Scan for the cell matching the given text and deliver its (x, y) coordinate at center. 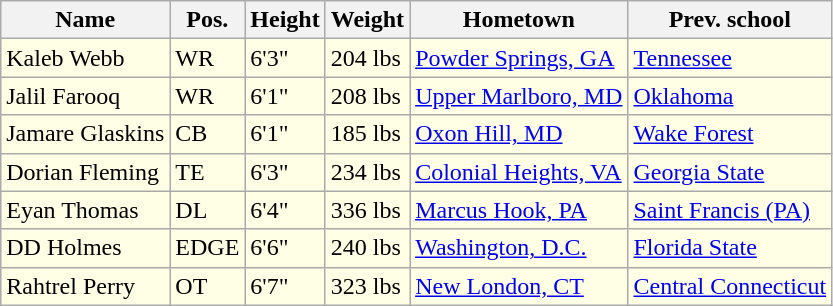
EDGE (208, 248)
Rahtrel Perry (86, 286)
Oxon Hill, MD (519, 134)
DL (208, 210)
Prev. school (730, 20)
Central Connecticut (730, 286)
234 lbs (367, 172)
323 lbs (367, 286)
New London, CT (519, 286)
Eyan Thomas (86, 210)
Pos. (208, 20)
Jamare Glaskins (86, 134)
Wake Forest (730, 134)
Upper Marlboro, MD (519, 96)
TE (208, 172)
Marcus Hook, PA (519, 210)
OT (208, 286)
Washington, D.C. (519, 248)
Weight (367, 20)
Florida State (730, 248)
6'4" (285, 210)
Oklahoma (730, 96)
Tennessee (730, 58)
Name (86, 20)
CB (208, 134)
DD Holmes (86, 248)
185 lbs (367, 134)
6'7" (285, 286)
240 lbs (367, 248)
6'6" (285, 248)
208 lbs (367, 96)
Saint Francis (PA) (730, 210)
Dorian Fleming (86, 172)
Kaleb Webb (86, 58)
Hometown (519, 20)
Height (285, 20)
204 lbs (367, 58)
Georgia State (730, 172)
Jalil Farooq (86, 96)
336 lbs (367, 210)
Powder Springs, GA (519, 58)
Colonial Heights, VA (519, 172)
